Extract the [X, Y] coordinate from the center of the cell holding the provided text.  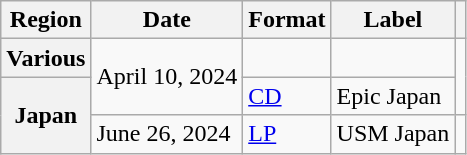
Epic Japan [393, 96]
Label [393, 20]
CD [287, 96]
USM Japan [393, 134]
Date [167, 20]
Format [287, 20]
LP [287, 134]
Various [46, 58]
April 10, 2024 [167, 77]
Region [46, 20]
Japan [46, 115]
June 26, 2024 [167, 134]
